Return the [X, Y] coordinate for the center point of the cell that contains the specified text.  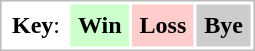
Bye [224, 25]
Key: [36, 25]
Loss [163, 25]
Win [100, 25]
